From the cell containing the given text, extract its center point as [X, Y] coordinate. 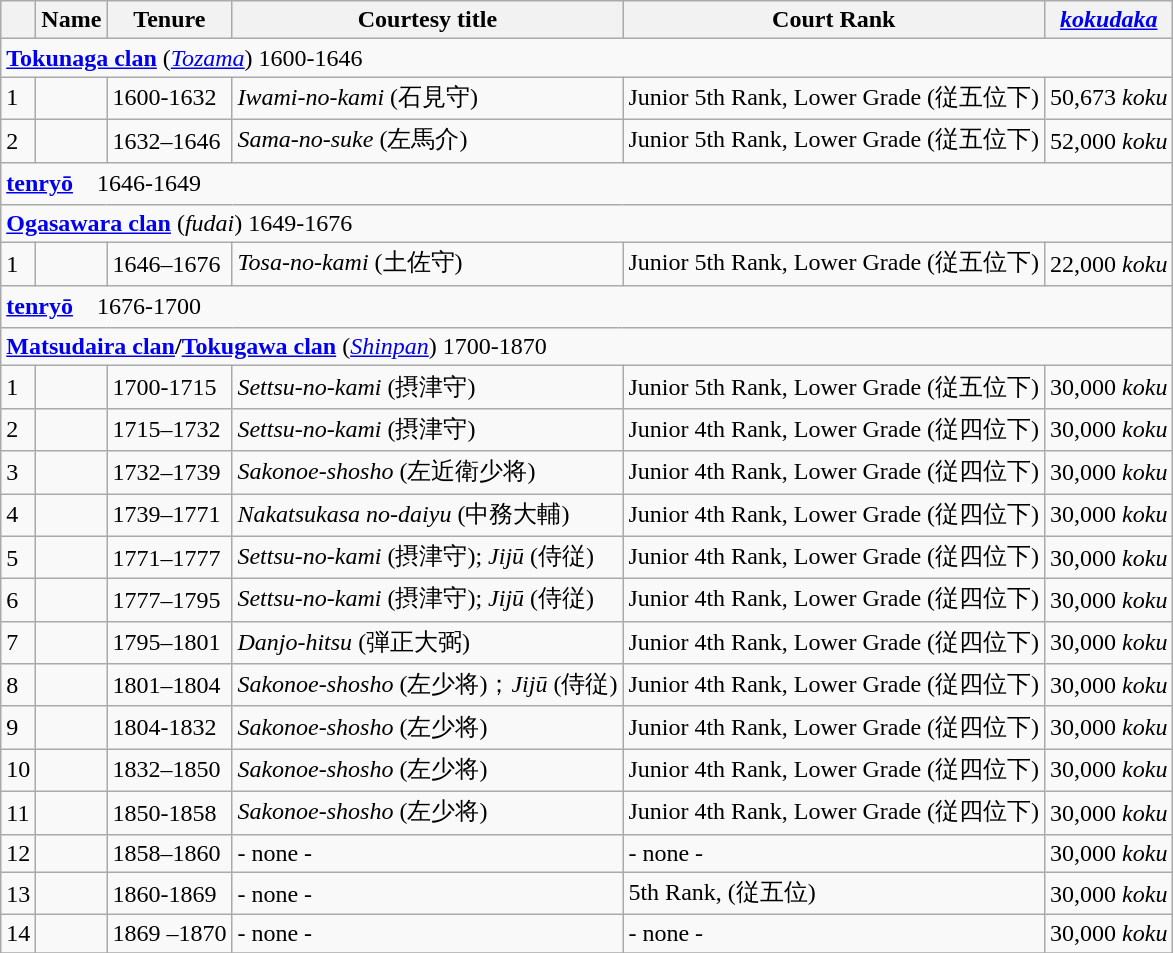
1858–1860 [170, 853]
1801–1804 [170, 686]
7 [18, 642]
52,000 koku [1109, 140]
Sama-no-suke (左馬介) [428, 140]
Ogasawara clan (fudai) 1649-1676 [587, 224]
Sakonoe-shosho (左少将)；Jijū (侍従) [428, 686]
Sakonoe-shosho (左近衛少将) [428, 472]
1739–1771 [170, 516]
Matsudaira clan/Tokugawa clan (Shinpan) 1700-1870 [587, 347]
8 [18, 686]
Iwami-no-kami (石見守) [428, 98]
Name [72, 20]
11 [18, 812]
5th Rank, (従五位) [834, 894]
3 [18, 472]
Tosa-no-kami (土佐守) [428, 264]
1700-1715 [170, 388]
22,000 koku [1109, 264]
1632–1646 [170, 140]
1869 –1870 [170, 934]
Danjo-hitsu (弾正大弼) [428, 642]
5 [18, 558]
1732–1739 [170, 472]
kokudaka [1109, 20]
1795–1801 [170, 642]
1832–1850 [170, 770]
1860-1869 [170, 894]
Nakatsukasa no-daiyu (中務大輔) [428, 516]
Courtesy title [428, 20]
Tenure [170, 20]
1600-1632 [170, 98]
tenryō 1676-1700 [587, 306]
9 [18, 728]
Court Rank [834, 20]
6 [18, 600]
1850-1858 [170, 812]
Tokunaga clan (Tozama) 1600-1646 [587, 58]
1777–1795 [170, 600]
tenryō 1646-1649 [587, 184]
4 [18, 516]
1715–1732 [170, 430]
1804-1832 [170, 728]
14 [18, 934]
1771–1777 [170, 558]
10 [18, 770]
12 [18, 853]
50,673 koku [1109, 98]
13 [18, 894]
1646–1676 [170, 264]
